Extract the (x, y) coordinate from the center of the cell holding the provided text.  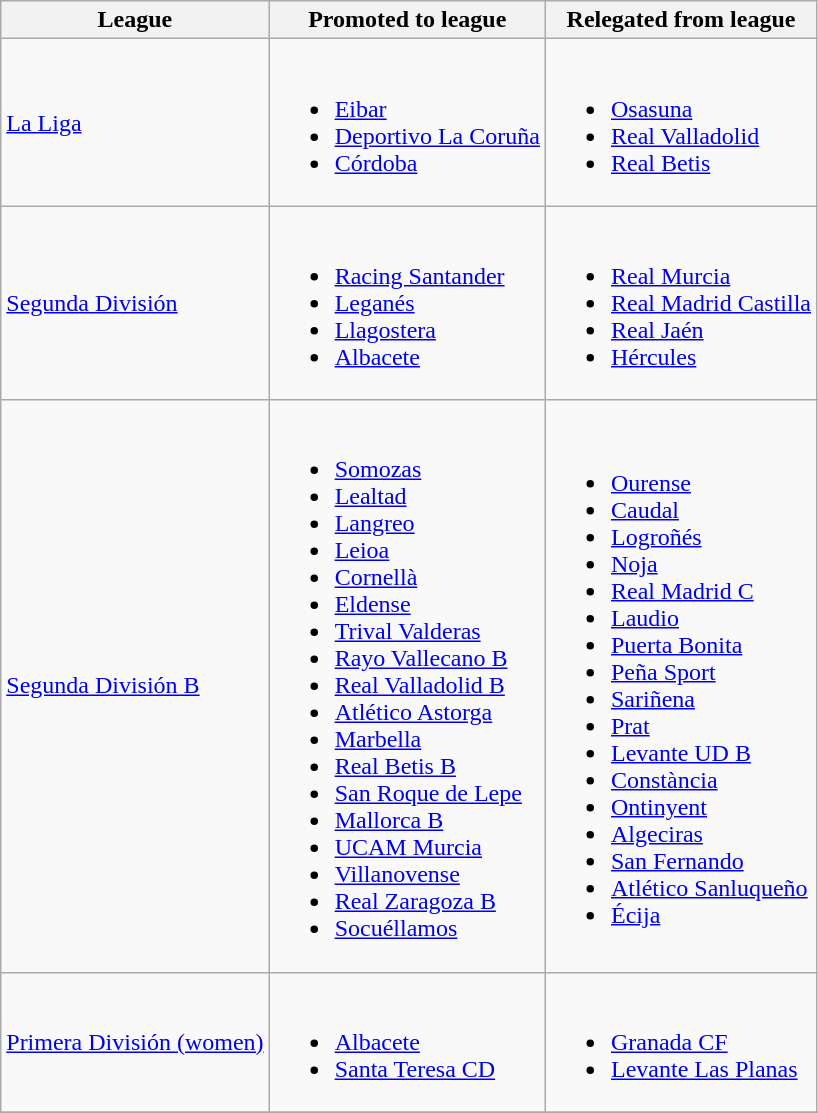
OsasunaReal ValladolidReal Betis (680, 122)
Real MurciaReal Madrid CastillaReal JaénHércules (680, 303)
Relegated from league (680, 20)
La Liga (135, 122)
Segunda División (135, 303)
Promoted to league (407, 20)
Segunda División B (135, 686)
Racing SantanderLeganésLlagosteraAlbacete (407, 303)
Primera División (women) (135, 1042)
AlbaceteSanta Teresa CD (407, 1042)
League (135, 20)
Granada CFLevante Las Planas (680, 1042)
EibarDeportivo La CoruñaCórdoba (407, 122)
